Determine the [X, Y] coordinate at the center of the cell enclosing the given text.  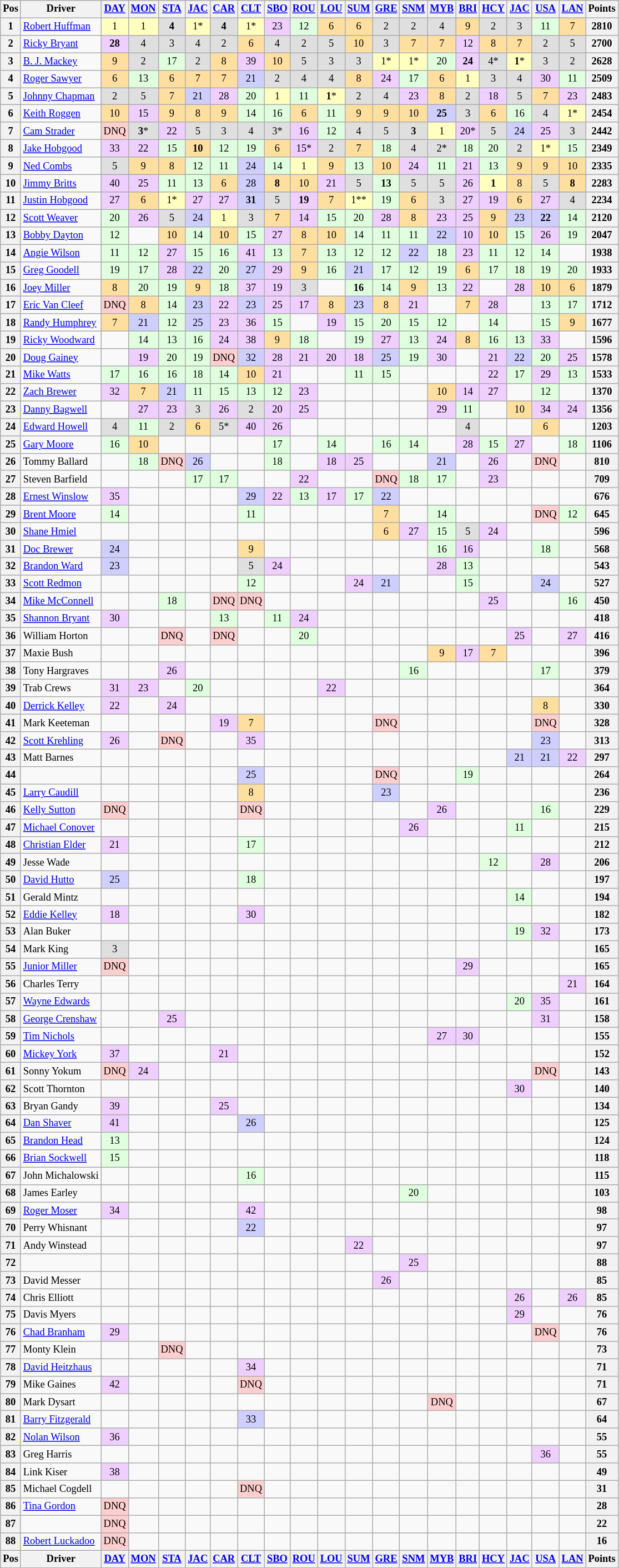
Eric Van Cleef [61, 305]
80 [11, 1403]
Barry Fitzgerald [61, 1419]
51 [11, 897]
2700 [602, 44]
182 [602, 915]
Junior Miller [61, 967]
Jake Hobgood [61, 149]
173 [602, 932]
2283 [602, 183]
Keith Roggen [61, 113]
2628 [602, 61]
197 [602, 880]
Tina Gordon [61, 1507]
Tony Hargraves [61, 671]
Doc Brewer [61, 549]
Mike Watts [61, 375]
86 [11, 1507]
676 [602, 496]
1203 [602, 428]
Greg Harris [61, 1455]
1596 [602, 340]
115 [602, 1176]
68 [11, 1194]
Mickey York [61, 1054]
Alan Buker [61, 932]
Link Kiser [61, 1471]
Chad Branham [61, 1333]
143 [602, 1072]
54 [11, 949]
2349 [602, 149]
Larry Caudill [61, 793]
Eddie Kelley [61, 915]
1533 [602, 375]
George Crenshaw [61, 1019]
46 [11, 811]
364 [602, 688]
264 [602, 775]
48 [11, 845]
212 [602, 845]
Andy Winstead [61, 1246]
David Heitzhaus [61, 1367]
Gerald Mintz [61, 897]
103 [602, 1194]
Nolan Wilson [61, 1437]
47 [11, 827]
Chris Elliott [61, 1298]
543 [602, 566]
2442 [602, 131]
Mike Gaines [61, 1385]
74 [11, 1298]
David Hutto [61, 880]
Ricky Woodward [61, 340]
2483 [602, 97]
Randy Humphrey [61, 323]
Cam Strader [61, 131]
B. J. Mackey [61, 61]
72 [11, 1263]
45 [11, 793]
Dan Shaver [61, 1124]
Tommy Ballard [61, 462]
Gary Moore [61, 444]
124 [602, 1140]
1578 [602, 358]
229 [602, 811]
53 [11, 932]
Brian Sockwell [61, 1158]
65 [11, 1140]
2810 [602, 27]
Wayne Edwards [61, 1002]
66 [11, 1158]
Zach Brewer [61, 392]
2454 [602, 113]
396 [602, 653]
5* [224, 428]
98 [602, 1210]
Ricky Bryant [61, 44]
44 [11, 775]
450 [602, 601]
69 [11, 1210]
Mark King [61, 949]
Charles Terry [61, 984]
236 [602, 793]
Shane Hmiel [61, 532]
83 [11, 1455]
645 [602, 514]
Mike McConnell [61, 601]
William Horton [61, 636]
77 [11, 1350]
Edward Howell [61, 428]
1938 [602, 253]
Brent Moore [61, 514]
59 [11, 1036]
63 [11, 1106]
78 [11, 1367]
Sonny Yokum [61, 1072]
2509 [602, 79]
Roger Sawyer [61, 79]
328 [602, 723]
Roger Moser [61, 1210]
84 [11, 1471]
161 [602, 1002]
61 [11, 1072]
Jimmy Britts [61, 183]
Michael Cogdell [61, 1489]
164 [602, 984]
20* [468, 131]
297 [602, 758]
56 [11, 984]
David Messer [61, 1280]
1370 [602, 392]
194 [602, 897]
43 [11, 758]
Jesse Wade [61, 863]
1879 [602, 288]
2047 [602, 235]
Shannon Bryant [61, 619]
81 [11, 1419]
Bobby Dayton [61, 235]
1677 [602, 323]
Scott Krehling [61, 741]
Matt Barnes [61, 758]
379 [602, 671]
Scott Weaver [61, 218]
Brandon Ward [61, 566]
Bryan Gandy [61, 1106]
Angie Wilson [61, 253]
57 [11, 1002]
Perry Whisnant [61, 1228]
206 [602, 863]
Trab Crews [61, 688]
79 [11, 1385]
125 [602, 1124]
1356 [602, 410]
810 [602, 462]
Mark Dysart [61, 1403]
330 [602, 705]
Steven Barfield [61, 480]
313 [602, 741]
1** [359, 201]
62 [11, 1088]
Greg Goodell [61, 270]
155 [602, 1036]
Michael Conover [61, 827]
52 [11, 915]
Mark Keeteman [61, 723]
Danny Bagwell [61, 410]
152 [602, 1054]
Christian Elder [61, 845]
527 [602, 584]
Derrick Kelley [61, 705]
118 [602, 1158]
Tim Nichols [61, 1036]
1106 [602, 444]
58 [11, 1019]
418 [602, 619]
4* [494, 61]
James Earley [61, 1194]
Kelly Sutton [61, 811]
709 [602, 480]
Scott Thornton [61, 1088]
Doug Gainey [61, 358]
75 [11, 1315]
15* [304, 149]
Johnny Chapman [61, 97]
Ernest Winslow [61, 496]
1933 [602, 270]
Robert Huffman [61, 27]
Maxie Bush [61, 653]
215 [602, 827]
87 [11, 1524]
2120 [602, 218]
Justin Hobgood [61, 201]
596 [602, 532]
2* [442, 149]
Joey Miller [61, 288]
60 [11, 1054]
50 [11, 880]
2335 [602, 165]
2234 [602, 201]
Scott Redmon [61, 584]
70 [11, 1228]
Robert Luckadoo [61, 1541]
1712 [602, 305]
134 [602, 1106]
Brandon Head [61, 1140]
416 [602, 636]
Monty Klein [61, 1350]
Davis Myers [61, 1315]
568 [602, 549]
John Michalowski [61, 1176]
82 [11, 1437]
Ned Combs [61, 165]
140 [602, 1088]
158 [602, 1019]
